From the cell containing the given text, extract its center point as (x, y) coordinate. 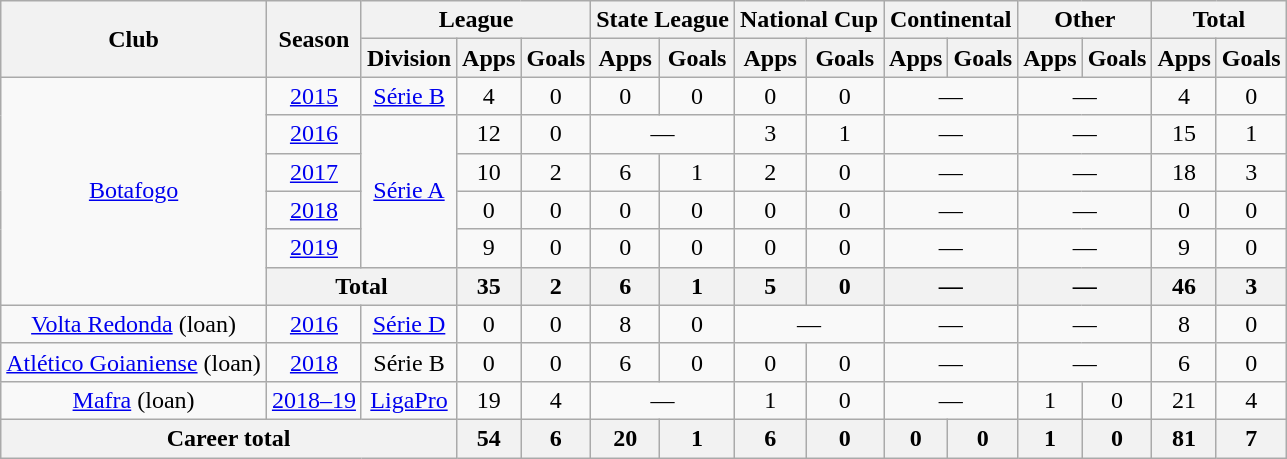
Club (134, 39)
19 (489, 400)
Botafogo (134, 191)
35 (489, 286)
Other (1085, 20)
7 (1251, 438)
Série D (408, 324)
15 (1184, 134)
Atlético Goianiense (loan) (134, 362)
2019 (314, 248)
18 (1184, 172)
10 (489, 172)
State League (663, 20)
Season (314, 39)
National Cup (808, 20)
Série A (408, 191)
Division (408, 58)
81 (1184, 438)
21 (1184, 400)
5 (770, 286)
2018–19 (314, 400)
20 (626, 438)
League (476, 20)
2015 (314, 96)
46 (1184, 286)
Continental (951, 20)
Mafra (loan) (134, 400)
12 (489, 134)
2017 (314, 172)
Volta Redonda (loan) (134, 324)
Career total (229, 438)
LigaPro (408, 400)
54 (489, 438)
